Output the (x, y) coordinate of the center of the cell containing the given text.  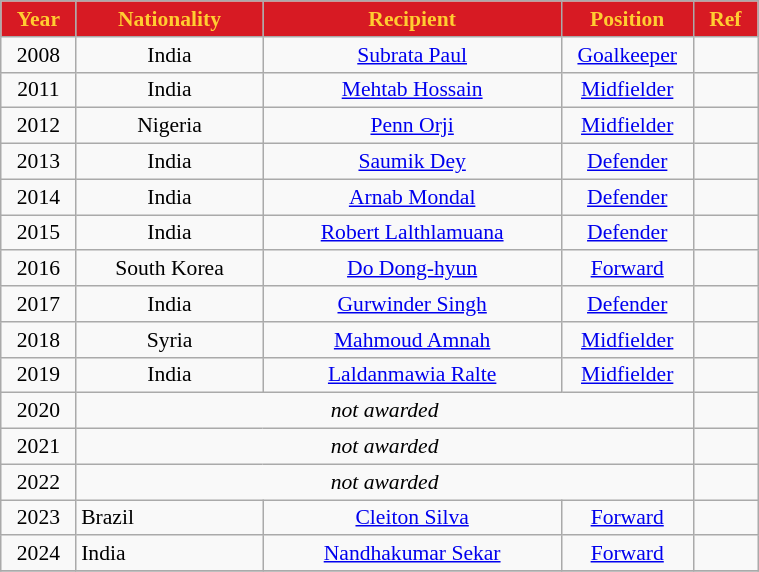
2015 (38, 233)
2021 (38, 447)
2023 (38, 518)
Do Dong-hyun (412, 269)
2018 (38, 340)
Robert Lalthlamuana (412, 233)
Brazil (170, 518)
2017 (38, 304)
2024 (38, 554)
2013 (38, 162)
Penn Orji (412, 126)
Gurwinder Singh (412, 304)
Nigeria (170, 126)
Laldanmawia Ralte (412, 375)
2011 (38, 90)
Year (38, 19)
2022 (38, 482)
Cleiton Silva (412, 518)
2008 (38, 55)
2019 (38, 375)
South Korea (170, 269)
Position (627, 19)
Arnab Mondal (412, 197)
2012 (38, 126)
Mahmoud Amnah (412, 340)
Goalkeeper (627, 55)
2014 (38, 197)
Nandhakumar Sekar (412, 554)
Mehtab Hossain (412, 90)
2016 (38, 269)
Syria (170, 340)
2020 (38, 411)
Subrata Paul (412, 55)
Ref (726, 19)
Recipient (412, 19)
Saumik Dey (412, 162)
Nationality (170, 19)
